Search for the cell housing the specified text and yield its (x, y) center coordinate. 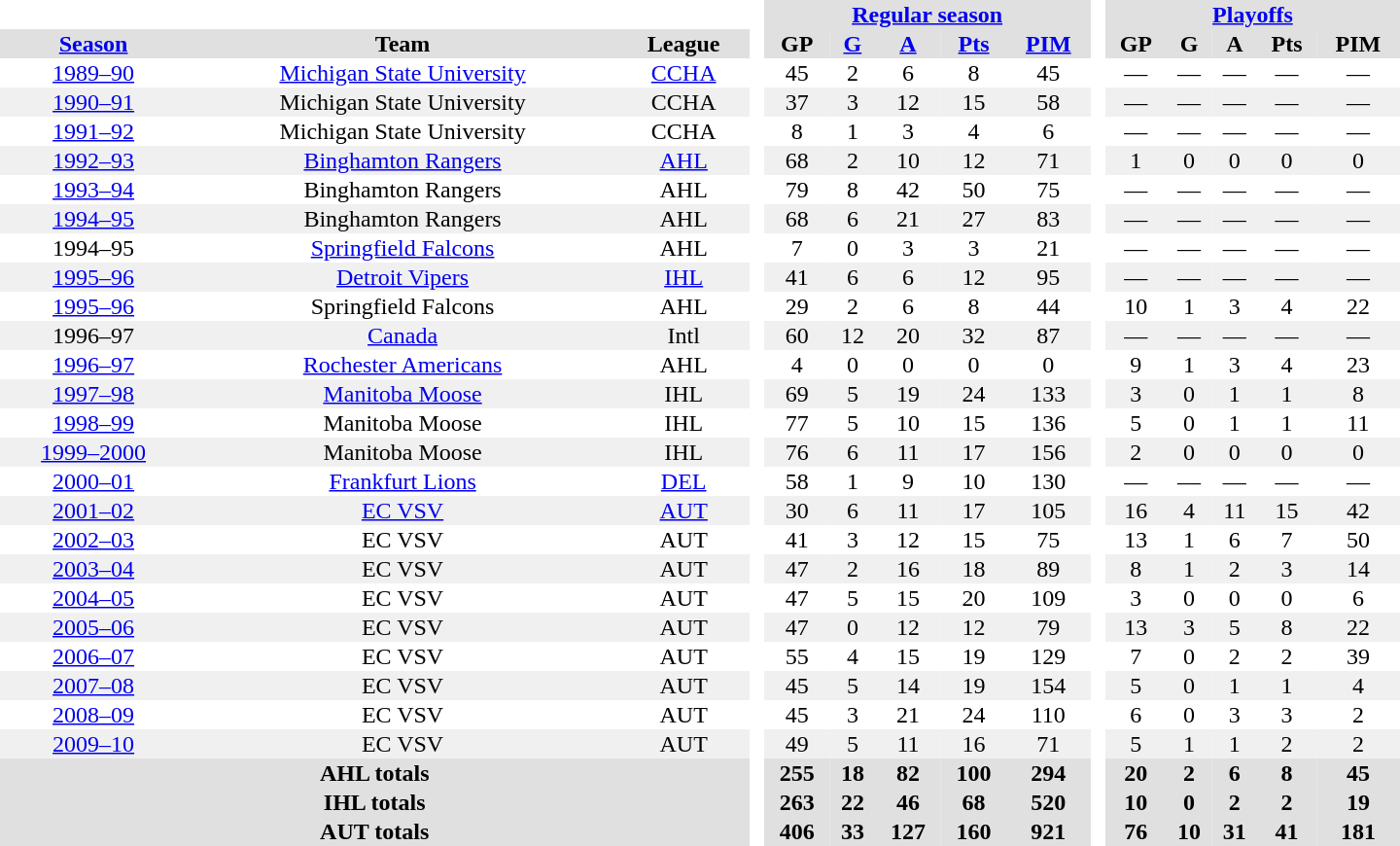
2003–04 (93, 569)
IHL totals (374, 802)
69 (797, 394)
Season (93, 44)
100 (974, 773)
44 (1048, 306)
77 (797, 423)
AUT totals (374, 831)
105 (1048, 511)
League (683, 44)
83 (1048, 219)
2002–03 (93, 540)
1998–99 (93, 423)
DEL (683, 481)
263 (797, 802)
1989–90 (93, 73)
Regular season (927, 15)
87 (1048, 335)
2000–01 (93, 481)
23 (1358, 365)
33 (854, 831)
30 (797, 511)
154 (1048, 686)
1990–91 (93, 102)
2001–02 (93, 511)
49 (797, 744)
127 (908, 831)
2008–09 (93, 715)
255 (797, 773)
29 (797, 306)
2004–05 (93, 598)
60 (797, 335)
1999–2000 (93, 452)
406 (797, 831)
Detroit Vipers (402, 277)
520 (1048, 802)
31 (1235, 831)
46 (908, 802)
110 (1048, 715)
133 (1048, 394)
1992–93 (93, 160)
129 (1048, 656)
181 (1358, 831)
294 (1048, 773)
156 (1048, 452)
160 (974, 831)
Playoffs (1252, 15)
2009–10 (93, 744)
921 (1048, 831)
82 (908, 773)
55 (797, 656)
136 (1048, 423)
Canada (402, 335)
AHL totals (374, 773)
39 (1358, 656)
2007–08 (93, 686)
1997–98 (93, 394)
1993–94 (93, 190)
Rochester Americans (402, 365)
130 (1048, 481)
Frankfurt Lions (402, 481)
2006–07 (93, 656)
32 (974, 335)
1991–92 (93, 131)
2005–06 (93, 627)
95 (1048, 277)
Intl (683, 335)
37 (797, 102)
109 (1048, 598)
27 (974, 219)
89 (1048, 569)
Team (402, 44)
